Search for the cell housing the specified text and yield its (x, y) center coordinate. 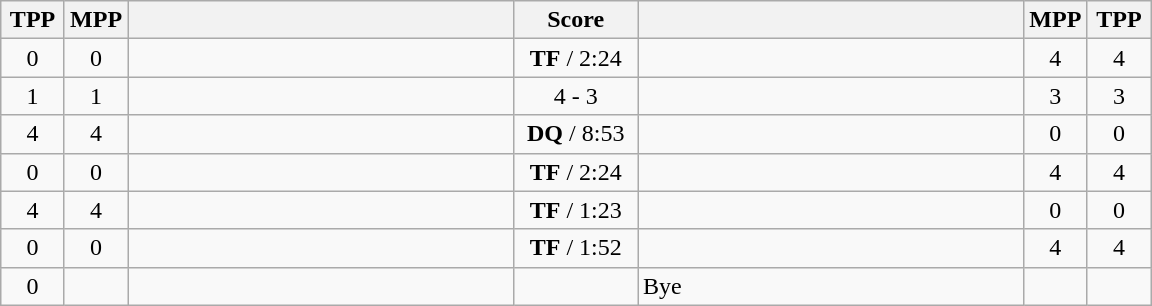
Bye (831, 286)
TF / 1:52 (576, 248)
4 - 3 (576, 96)
TF / 1:23 (576, 210)
DQ / 8:53 (576, 134)
Score (576, 20)
